Pinpoint the cell where the given text exists, returning its [x, y] midpoint coordinate. 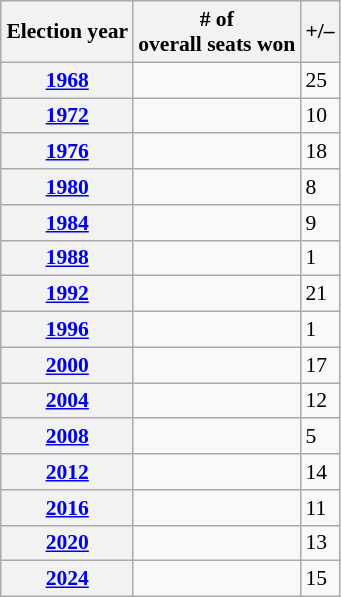
18 [320, 151]
1980 [67, 187]
2020 [67, 543]
8 [320, 187]
2012 [67, 472]
1976 [67, 151]
9 [320, 222]
1992 [67, 294]
# ofoverall seats won [216, 32]
5 [320, 436]
11 [320, 507]
10 [320, 116]
17 [320, 365]
25 [320, 80]
13 [320, 543]
2000 [67, 365]
2016 [67, 507]
2004 [67, 400]
21 [320, 294]
1988 [67, 258]
+/– [320, 32]
1968 [67, 80]
14 [320, 472]
15 [320, 579]
2024 [67, 579]
1996 [67, 329]
1984 [67, 222]
12 [320, 400]
Election year [67, 32]
1972 [67, 116]
2008 [67, 436]
